From the cell containing the given text, extract its center point as (x, y) coordinate. 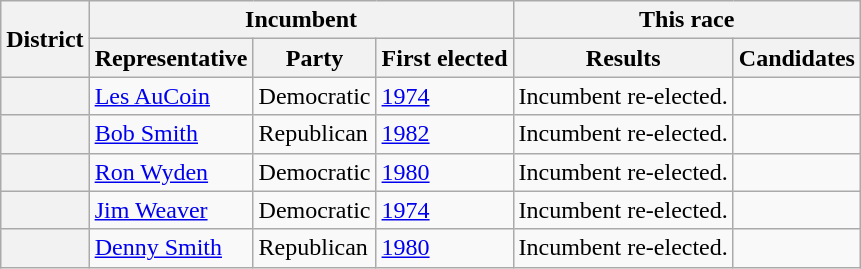
Results (623, 58)
Bob Smith (171, 134)
1982 (444, 134)
Denny Smith (171, 248)
This race (686, 20)
Jim Weaver (171, 210)
Candidates (796, 58)
Ron Wyden (171, 172)
Representative (171, 58)
First elected (444, 58)
Incumbent (301, 20)
Les AuCoin (171, 96)
District (45, 39)
Party (314, 58)
